Determine the [X, Y] coordinate at the center of the cell enclosing the given text.  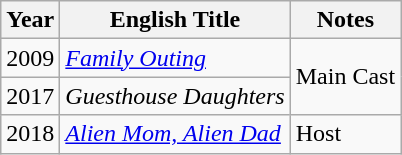
2018 [30, 134]
Guesthouse Daughters [175, 96]
Notes [345, 20]
Main Cast [345, 77]
Family Outing [175, 58]
2017 [30, 96]
Host [345, 134]
Alien Mom, Alien Dad [175, 134]
English Title [175, 20]
Year [30, 20]
2009 [30, 58]
